Search for the cell housing the specified text and yield its (x, y) center coordinate. 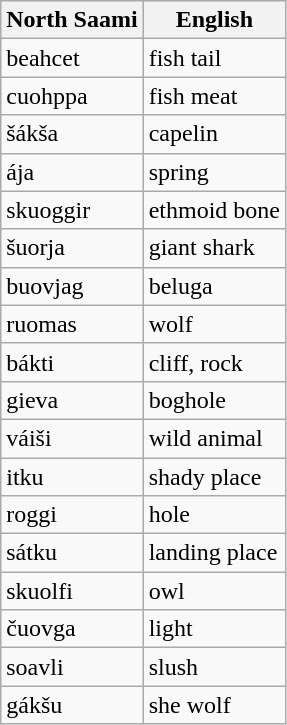
skuoggir (72, 210)
slush (214, 667)
wild animal (214, 438)
roggi (72, 515)
beahcet (72, 58)
soavli (72, 667)
landing place (214, 553)
English (214, 20)
buovjag (72, 286)
čuovga (72, 629)
light (214, 629)
fish tail (214, 58)
boghole (214, 400)
šuorja (72, 248)
bákti (72, 362)
she wolf (214, 705)
ethmoid bone (214, 210)
šákša (72, 134)
capelin (214, 134)
wolf (214, 324)
fish meat (214, 96)
ája (72, 172)
giant shark (214, 248)
ruomas (72, 324)
shady place (214, 477)
cliff, rock (214, 362)
beluga (214, 286)
hole (214, 515)
itku (72, 477)
gieva (72, 400)
gákšu (72, 705)
váiši (72, 438)
sátku (72, 553)
spring (214, 172)
North Saami (72, 20)
skuolfi (72, 591)
cuohppa (72, 96)
owl (214, 591)
